Return (x, y) of the center of cell containing provided text 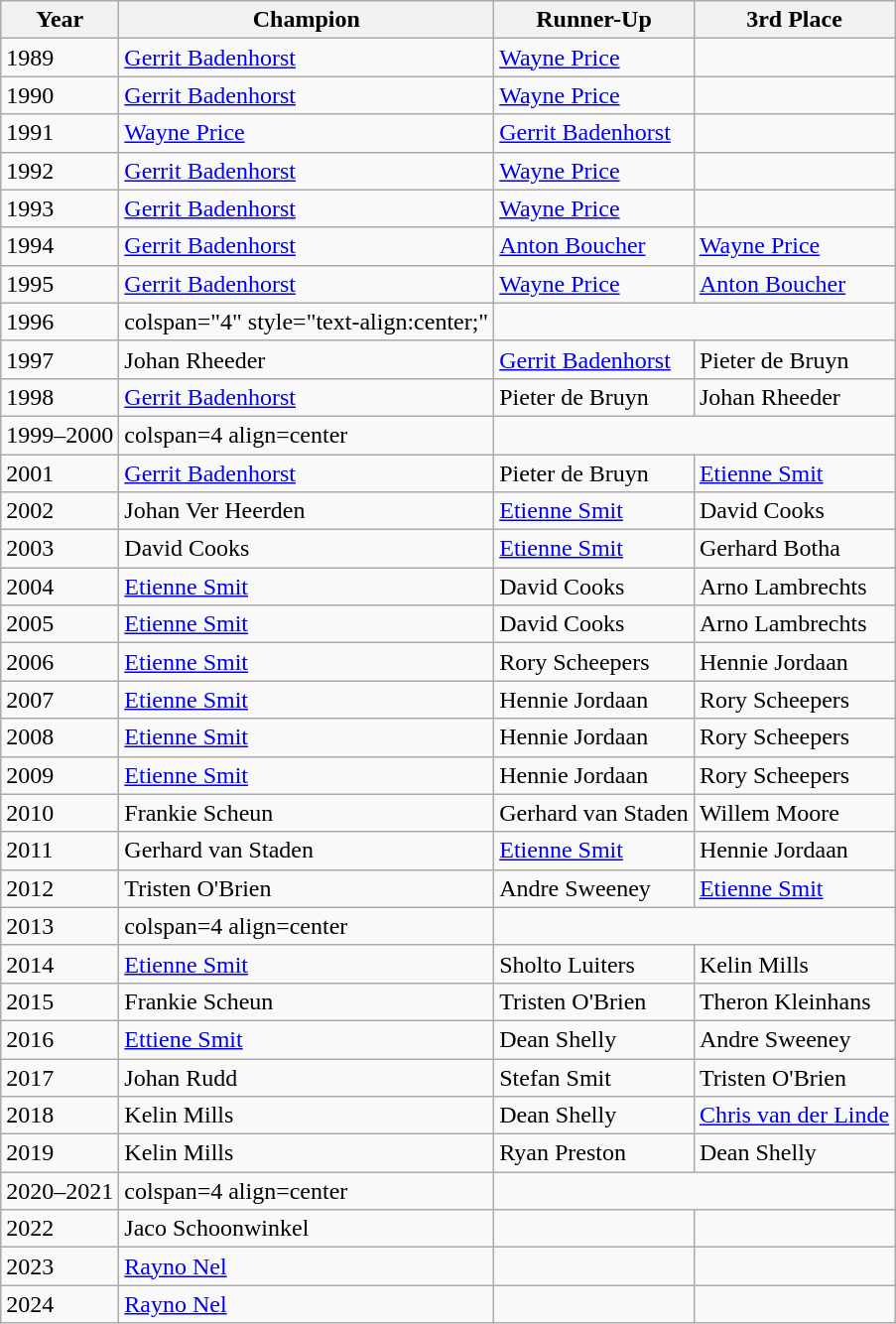
Johan Ver Heerden (307, 511)
1990 (60, 95)
1994 (60, 246)
2012 (60, 888)
2015 (60, 1001)
1993 (60, 208)
1998 (60, 397)
1995 (60, 284)
1999–2000 (60, 435)
2020–2021 (60, 1191)
2008 (60, 737)
2001 (60, 473)
Gerhard Botha (794, 549)
2014 (60, 964)
Sholto Luiters (594, 964)
1992 (60, 171)
2022 (60, 1229)
2006 (60, 662)
1989 (60, 58)
Ryan Preston (594, 1153)
2003 (60, 549)
2019 (60, 1153)
Willem Moore (794, 813)
2024 (60, 1304)
colspan="4" style="text-align:center;" (307, 322)
Year (60, 20)
1991 (60, 133)
2007 (60, 700)
2002 (60, 511)
2013 (60, 926)
2017 (60, 1077)
2018 (60, 1116)
Ettiene Smit (307, 1039)
2005 (60, 624)
Jaco Schoonwinkel (307, 1229)
2023 (60, 1266)
Chris van der Linde (794, 1116)
Champion (307, 20)
2010 (60, 813)
Stefan Smit (594, 1077)
2011 (60, 851)
Johan Rudd (307, 1077)
Runner-Up (594, 20)
2016 (60, 1039)
2004 (60, 587)
2009 (60, 775)
1996 (60, 322)
1997 (60, 359)
Theron Kleinhans (794, 1001)
3rd Place (794, 20)
